Search for the cell housing the specified text and yield its (X, Y) center coordinate. 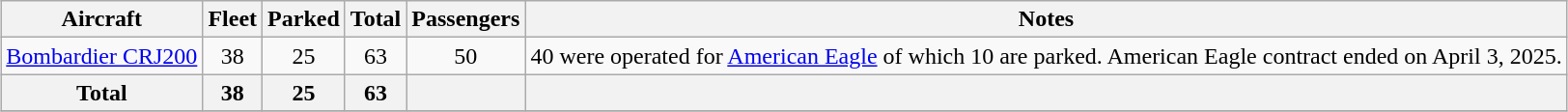
Passengers (465, 19)
Bombardier CRJ200 (102, 56)
Fleet (233, 19)
Notes (1047, 19)
50 (465, 56)
40 were operated for American Eagle of which 10 are parked. American Eagle contract ended on April 3, 2025. (1047, 56)
Parked (304, 19)
Aircraft (102, 19)
